Identify which cell holds the provided text, then report its [X, Y] central coordinate. 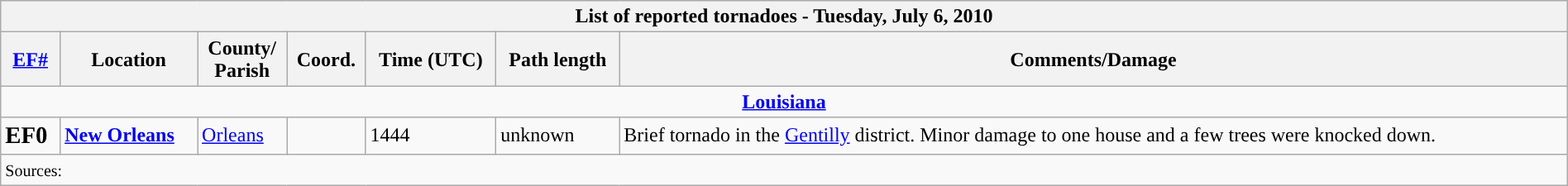
New Orleans [129, 136]
List of reported tornadoes - Tuesday, July 6, 2010 [784, 17]
Comments/Damage [1093, 60]
Sources: [784, 169]
1444 [431, 136]
Location [129, 60]
Coord. [326, 60]
Path length [557, 60]
unknown [557, 136]
Louisiana [784, 102]
Time (UTC) [431, 60]
County/Parish [242, 60]
EF# [31, 60]
Orleans [242, 136]
EF0 [31, 136]
Brief tornado in the Gentilly district. Minor damage to one house and a few trees were knocked down. [1093, 136]
